Pinpoint the cell where the given text exists, returning its (X, Y) midpoint coordinate. 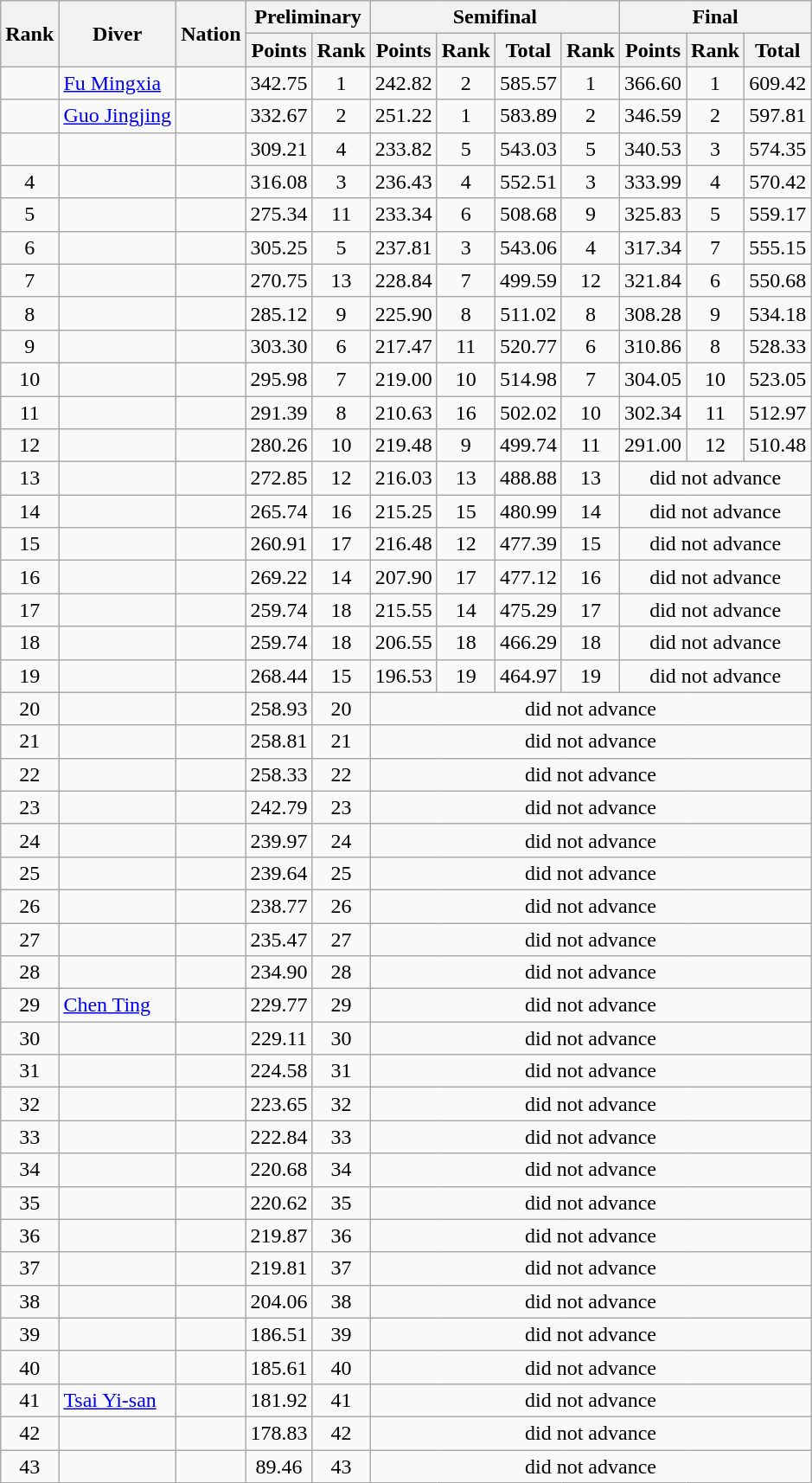
302.34 (654, 413)
309.21 (278, 149)
523.05 (778, 379)
219.00 (403, 379)
270.75 (278, 280)
310.86 (654, 346)
Diver (118, 34)
269.22 (278, 577)
215.55 (403, 610)
238.77 (278, 906)
464.97 (527, 676)
258.33 (278, 774)
260.91 (278, 544)
242.79 (278, 807)
225.90 (403, 313)
229.11 (278, 1038)
185.61 (278, 1367)
555.15 (778, 247)
219.87 (278, 1236)
Chen Ting (118, 1005)
196.53 (403, 676)
206.55 (403, 643)
Semifinal (495, 17)
570.42 (778, 182)
Fu Mingxia (118, 83)
332.67 (278, 116)
233.82 (403, 149)
512.97 (778, 413)
304.05 (654, 379)
220.62 (278, 1203)
222.84 (278, 1137)
224.58 (278, 1071)
295.98 (278, 379)
308.28 (654, 313)
233.34 (403, 215)
268.44 (278, 676)
609.42 (778, 83)
275.34 (278, 215)
280.26 (278, 446)
514.98 (527, 379)
223.65 (278, 1104)
216.48 (403, 544)
583.89 (527, 116)
239.64 (278, 873)
543.03 (527, 149)
204.06 (278, 1301)
502.02 (527, 413)
477.39 (527, 544)
285.12 (278, 313)
346.59 (654, 116)
574.35 (778, 149)
Tsai Yi-san (118, 1400)
466.29 (527, 643)
207.90 (403, 577)
325.83 (654, 215)
510.48 (778, 446)
317.34 (654, 247)
488.88 (527, 478)
543.06 (527, 247)
Guo Jingjing (118, 116)
178.83 (278, 1433)
272.85 (278, 478)
219.48 (403, 446)
475.29 (527, 610)
303.30 (278, 346)
217.47 (403, 346)
229.77 (278, 1005)
239.97 (278, 840)
181.92 (278, 1400)
Nation (211, 34)
333.99 (654, 182)
216.03 (403, 478)
321.84 (654, 280)
210.63 (403, 413)
534.18 (778, 313)
528.33 (778, 346)
237.81 (403, 247)
585.57 (527, 83)
258.81 (278, 741)
477.12 (527, 577)
242.82 (403, 83)
219.81 (278, 1268)
342.75 (278, 83)
89.46 (278, 1467)
251.22 (403, 116)
559.17 (778, 215)
508.68 (527, 215)
Final (716, 17)
499.59 (527, 280)
186.51 (278, 1334)
215.25 (403, 511)
220.68 (278, 1170)
234.90 (278, 973)
291.00 (654, 446)
305.25 (278, 247)
291.39 (278, 413)
552.51 (527, 182)
499.74 (527, 446)
597.81 (778, 116)
550.68 (778, 280)
235.47 (278, 939)
Preliminary (308, 17)
316.08 (278, 182)
511.02 (527, 313)
236.43 (403, 182)
265.74 (278, 511)
340.53 (654, 149)
520.77 (527, 346)
366.60 (654, 83)
258.93 (278, 709)
480.99 (527, 511)
228.84 (403, 280)
